Detect which cell encompasses the target text, then output its [x, y] center coordinate. 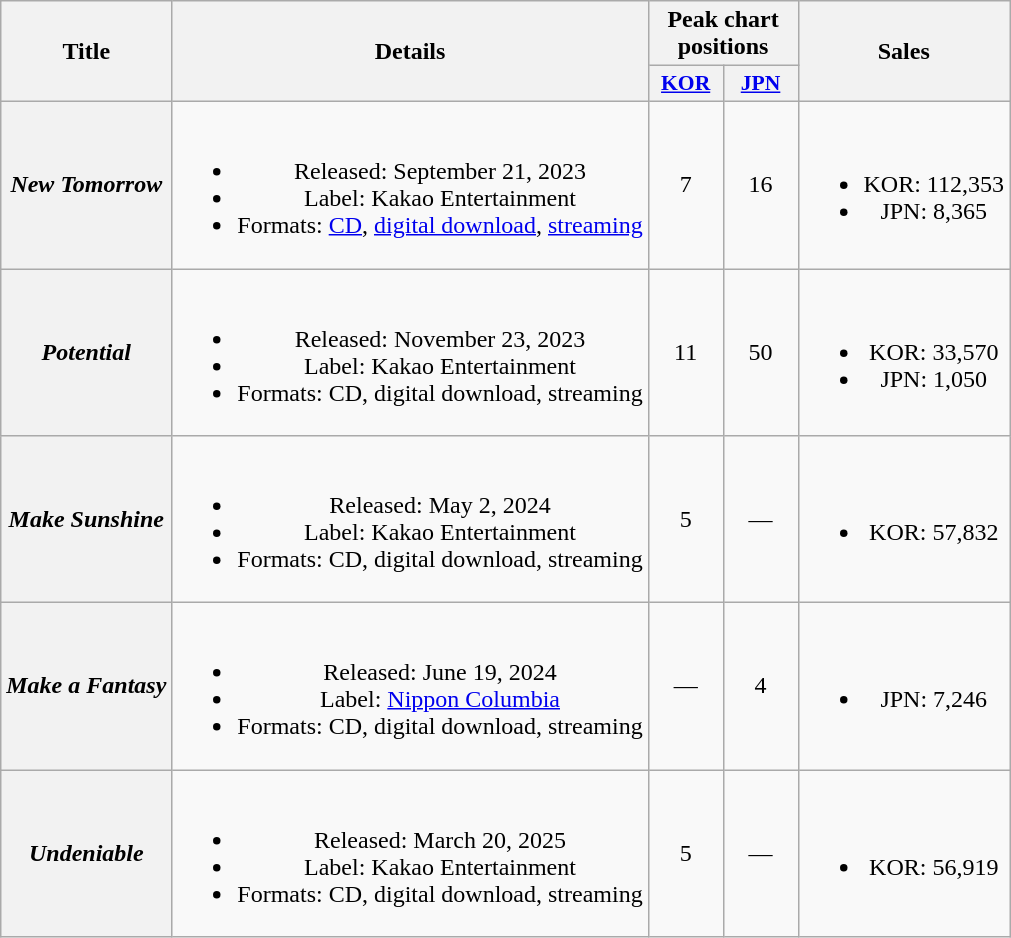
7 [686, 184]
KOR [686, 84]
New Tomorrow [86, 184]
KOR: 57,832 [904, 520]
Title [86, 52]
Released: May 2, 2024Label: Kakao EntertainmentFormats: CD, digital download, streaming [410, 520]
KOR: 112,353JPN: 8,365 [904, 184]
16 [760, 184]
11 [686, 352]
50 [760, 352]
JPN: 7,246 [904, 686]
Make Sunshine [86, 520]
Released: March 20, 2025Label: Kakao EntertainmentFormats: CD, digital download, streaming [410, 854]
Potential [86, 352]
KOR: 56,919 [904, 854]
Make a Fantasy [86, 686]
Released: June 19, 2024Label: Nippon ColumbiaFormats: CD, digital download, streaming [410, 686]
Sales [904, 52]
JPN [760, 84]
Details [410, 52]
Peak chart positions [723, 34]
Released: September 21, 2023Label: Kakao EntertainmentFormats: CD, digital download, streaming [410, 184]
Released: November 23, 2023Label: Kakao EntertainmentFormats: CD, digital download, streaming [410, 352]
Undeniable [86, 854]
KOR: 33,570JPN: 1,050 [904, 352]
4 [760, 686]
